Find where the given text appears and provide that cell's center as (x, y) coordinate. 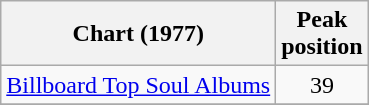
39 (322, 85)
Billboard Top Soul Albums (138, 85)
Peakposition (322, 34)
Chart (1977) (138, 34)
